Return the (x, y) coordinate for the center point of the cell that contains the specified text.  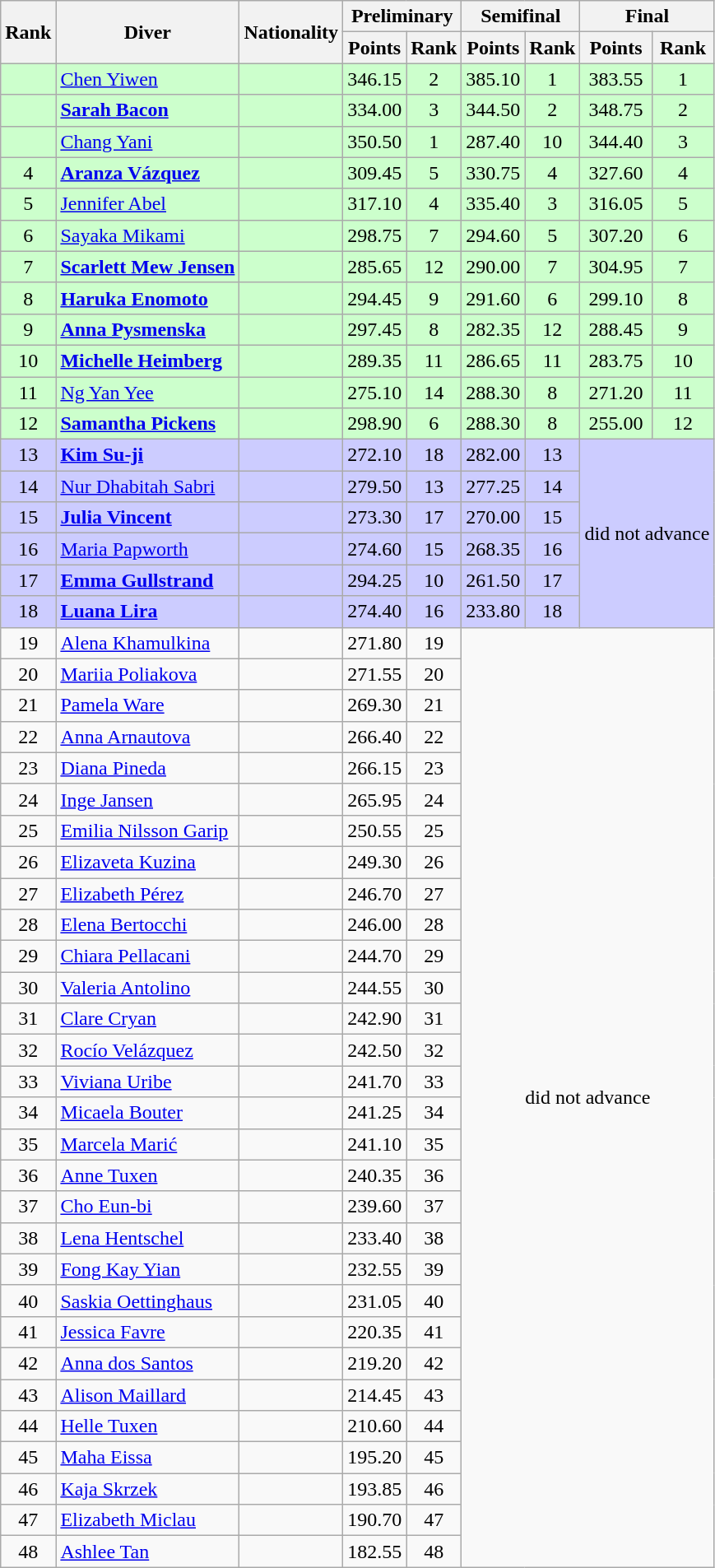
Helle Tuxen (148, 1426)
241.25 (375, 1113)
Sayaka Mikami (148, 235)
190.70 (375, 1520)
Semifinal (521, 16)
Kaja Skrzek (148, 1489)
291.60 (494, 298)
297.45 (375, 329)
Maha Eissa (148, 1458)
Elizaveta Kuzina (148, 862)
279.50 (375, 486)
272.10 (375, 455)
Emma Gullstrand (148, 580)
298.90 (375, 424)
266.40 (375, 737)
289.35 (375, 361)
327.60 (615, 173)
Chen Yiwen (148, 79)
250.55 (375, 831)
Final (647, 16)
270.00 (494, 518)
294.25 (375, 580)
273.30 (375, 518)
195.20 (375, 1458)
335.40 (494, 204)
Alison Maillard (148, 1395)
344.40 (615, 142)
304.95 (615, 267)
Diver (148, 32)
288.45 (615, 329)
Aranza Vázquez (148, 173)
385.10 (494, 79)
Haruka Enomoto (148, 298)
214.45 (375, 1395)
Maria Papworth (148, 549)
274.40 (375, 612)
348.75 (615, 110)
350.50 (375, 142)
Anna Arnautova (148, 737)
265.95 (375, 799)
269.30 (375, 705)
233.80 (494, 612)
246.70 (375, 893)
298.75 (375, 235)
271.80 (375, 643)
Cho Eun-bi (148, 1207)
268.35 (494, 549)
346.15 (375, 79)
240.35 (375, 1175)
Chang Yani (148, 142)
Inge Jansen (148, 799)
317.10 (375, 204)
Diana Pineda (148, 768)
285.65 (375, 267)
266.15 (375, 768)
383.55 (615, 79)
242.50 (375, 1050)
232.55 (375, 1269)
307.20 (615, 235)
Nur Dhabitah Sabri (148, 486)
233.40 (375, 1238)
271.20 (615, 393)
Mariia Poliakova (148, 674)
Pamela Ware (148, 705)
Sarah Bacon (148, 110)
283.75 (615, 361)
290.00 (494, 267)
287.40 (494, 142)
Kim Su-ji (148, 455)
316.05 (615, 204)
182.55 (375, 1552)
231.05 (375, 1300)
Anne Tuxen (148, 1175)
Valeria Antolino (148, 988)
277.25 (494, 486)
299.10 (615, 298)
241.70 (375, 1082)
Nationality (291, 32)
282.35 (494, 329)
Chiara Pellacani (148, 956)
294.45 (375, 298)
Elizabeth Pérez (148, 893)
Michelle Heimberg (148, 361)
282.00 (494, 455)
309.45 (375, 173)
Clare Cryan (148, 1019)
Emilia Nilsson Garip (148, 831)
249.30 (375, 862)
Anna dos Santos (148, 1363)
Micaela Bouter (148, 1113)
Ashlee Tan (148, 1552)
Ng Yan Yee (148, 393)
219.20 (375, 1363)
255.00 (615, 424)
Saskia Oettinghaus (148, 1300)
294.60 (494, 235)
Scarlett Mew Jensen (148, 267)
Elena Bertocchi (148, 925)
210.60 (375, 1426)
274.60 (375, 549)
244.70 (375, 956)
239.60 (375, 1207)
Preliminary (402, 16)
Jessica Favre (148, 1332)
244.55 (375, 988)
286.65 (494, 361)
344.50 (494, 110)
Lena Hentschel (148, 1238)
Samantha Pickens (148, 424)
261.50 (494, 580)
Luana Lira (148, 612)
246.00 (375, 925)
Julia Vincent (148, 518)
193.85 (375, 1489)
Viviana Uribe (148, 1082)
Fong Kay Yian (148, 1269)
242.90 (375, 1019)
330.75 (494, 173)
220.35 (375, 1332)
Anna Pysmenska (148, 329)
Jennifer Abel (148, 204)
Marcela Marić (148, 1144)
275.10 (375, 393)
334.00 (375, 110)
Alena Khamulkina (148, 643)
Elizabeth Miclau (148, 1520)
241.10 (375, 1144)
Rocío Velázquez (148, 1050)
271.55 (375, 674)
